Capture the cell that displays the provided text and extract its (X, Y) central coordinate. 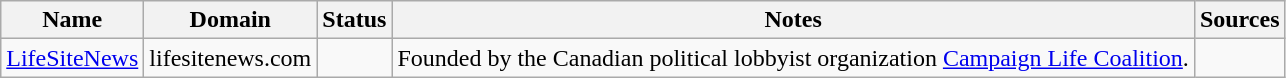
LifeSiteNews (72, 58)
Founded by the Canadian political lobbyist organization Campaign Life Coalition. (793, 58)
Status (354, 20)
Notes (793, 20)
Domain (230, 20)
lifesitenews.com (230, 58)
Name (72, 20)
Sources (1240, 20)
